Provide the (x, y) coordinate of the cell's center where the given text is located.  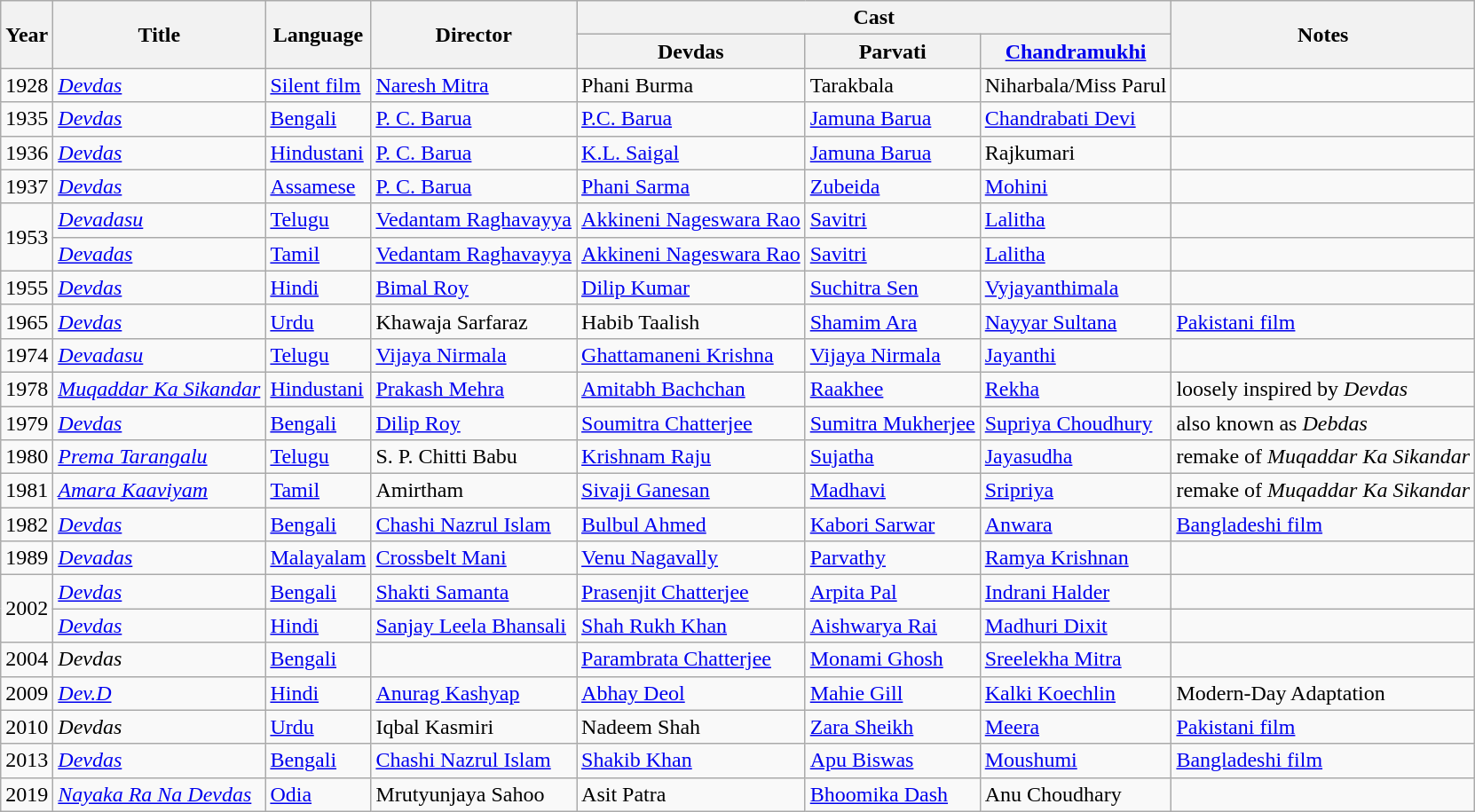
S. P. Chitti Babu (474, 457)
Chandrabati Devi (1076, 119)
Zubeida (893, 186)
Zara Sheikh (893, 727)
Madhavi (893, 491)
Khawaja Sarfaraz (474, 321)
Vyjayanthimala (1076, 288)
Anu Choudhary (1076, 794)
also known as Debdas (1323, 423)
1989 (27, 558)
1928 (27, 85)
Suchitra Sen (893, 288)
1937 (27, 186)
Supriya Choudhury (1076, 423)
2019 (27, 794)
Crossbelt Mani (474, 558)
Jayasudha (1076, 457)
2009 (27, 693)
Shakib Khan (691, 761)
Venu Nagavally (691, 558)
Monami Ghosh (893, 659)
Malayalam (318, 558)
1935 (27, 119)
Dilip Roy (474, 423)
Asit Patra (691, 794)
Director (474, 35)
Odia (318, 794)
Shamim Ara (893, 321)
2002 (27, 609)
Parambrata Chatterjee (691, 659)
Nayyar Sultana (1076, 321)
Tarakbala (893, 85)
1936 (27, 153)
Ramya Krishnan (1076, 558)
Shakti Samanta (474, 592)
Naresh Mitra (474, 85)
1980 (27, 457)
1981 (27, 491)
Kalki Koechlin (1076, 693)
Kabori Sarwar (893, 524)
Sripriya (1076, 491)
Prasenjit Chatterjee (691, 592)
Mahie Gill (893, 693)
Anwara (1076, 524)
Abhay Deol (691, 693)
1979 (27, 423)
1974 (27, 355)
Indrani Halder (1076, 592)
Sanjay Leela Bhansali (474, 626)
Soumitra Chatterjee (691, 423)
Mohini (1076, 186)
1965 (27, 321)
Phani Burma (691, 85)
Language (318, 35)
1982 (27, 524)
Parvathy (893, 558)
Arpita Pal (893, 592)
Sujatha (893, 457)
Aishwarya Rai (893, 626)
Mrutyunjaya Sahoo (474, 794)
Jayanthi (1076, 355)
2004 (27, 659)
Sumitra Mukherjee (893, 423)
Title (160, 35)
Prema Tarangalu (160, 457)
Prakash Mehra (474, 389)
Rekha (1076, 389)
Amitabh Bachchan (691, 389)
Dilip Kumar (691, 288)
Moushumi (1076, 761)
Chandramukhi (1076, 51)
Amirtham (474, 491)
Madhuri Dixit (1076, 626)
Year (27, 35)
2013 (27, 761)
K.L. Saigal (691, 153)
Parvati (893, 51)
Krishnam Raju (691, 457)
Meera (1076, 727)
Bulbul Ahmed (691, 524)
Bimal Roy (474, 288)
Iqbal Kasmiri (474, 727)
Phani Sarma (691, 186)
P.C. Barua (691, 119)
Cast (874, 18)
Dev.D (160, 693)
Habib Taalish (691, 321)
Apu Biswas (893, 761)
1955 (27, 288)
Anurag Kashyap (474, 693)
Niharbala/Miss Parul (1076, 85)
Nayaka Ra Na Devdas (160, 794)
Muqaddar Ka Sikandar (160, 389)
Bhoomika Dash (893, 794)
Raakhee (893, 389)
Rajkumari (1076, 153)
Shah Rukh Khan (691, 626)
2010 (27, 727)
loosely inspired by Devdas (1323, 389)
Silent film (318, 85)
Nadeem Shah (691, 727)
Ghattamaneni Krishna (691, 355)
Sivaji Ganesan (691, 491)
1978 (27, 389)
1953 (27, 237)
Modern-Day Adaptation (1323, 693)
Notes (1323, 35)
Amara Kaaviyam (160, 491)
Sreelekha Mitra (1076, 659)
Assamese (318, 186)
